Detect which cell encompasses the target text, then output its (X, Y) center coordinate. 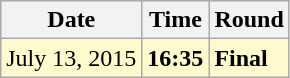
16:35 (176, 58)
Round (249, 20)
Final (249, 58)
Time (176, 20)
Date (72, 20)
July 13, 2015 (72, 58)
